Return the [X, Y] coordinate for the center point of the cell that contains the specified text.  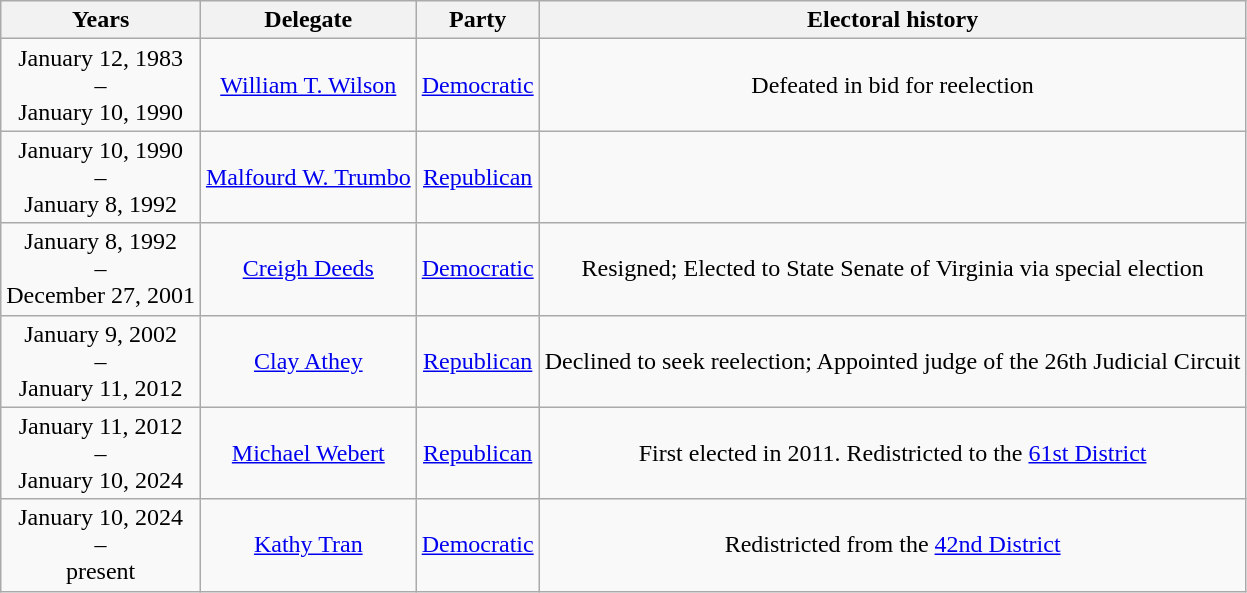
William T. Wilson [308, 85]
Resigned; Elected to State Senate of Virginia via special election [892, 269]
Delegate [308, 20]
Electoral history [892, 20]
Michael Webert [308, 453]
January 9, 2002–January 11, 2012 [101, 361]
January 8, 1992–December 27, 2001 [101, 269]
Declined to seek reelection; Appointed judge of the 26th Judicial Circuit [892, 361]
First elected in 2011. Redistricted to the 61st District [892, 453]
Party [478, 20]
January 12, 1983–January 10, 1990 [101, 85]
Defeated in bid for reelection [892, 85]
January 10, 2024–present [101, 545]
January 11, 2012–January 10, 2024 [101, 453]
Malfourd W. Trumbo [308, 177]
January 10, 1990–January 8, 1992 [101, 177]
Redistricted from the 42nd District [892, 545]
Years [101, 20]
Creigh Deeds [308, 269]
Kathy Tran [308, 545]
Clay Athey [308, 361]
